Find where the given text appears and provide that cell's center as [X, Y] coordinate. 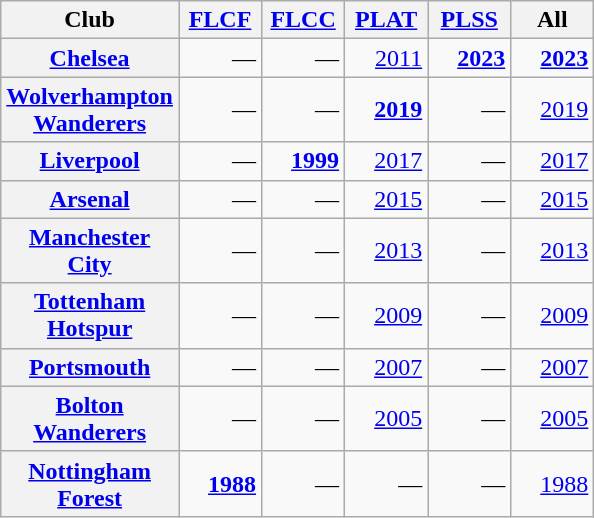
Nottingham Forest [90, 484]
Wolverhampton Wanderers [90, 110]
Manchester City [90, 250]
All [552, 20]
PLSS [470, 20]
2011 [386, 58]
1999 [304, 161]
PLAT [386, 20]
Club [90, 20]
Bolton Wanderers [90, 418]
Arsenal [90, 199]
Liverpool [90, 161]
Portsmouth [90, 367]
Tottenham Hotspur [90, 316]
FLCC [304, 20]
FLCF [220, 20]
Chelsea [90, 58]
